Identify which cell holds the provided text, then report its [X, Y] central coordinate. 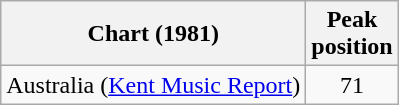
Peakposition [352, 34]
Chart (1981) [154, 34]
71 [352, 85]
Australia (Kent Music Report) [154, 85]
